Return (X, Y) of the center of cell containing provided text 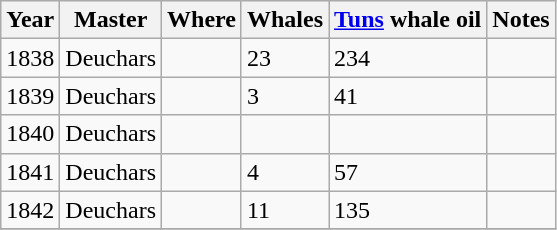
234 (408, 58)
23 (284, 58)
1842 (30, 210)
3 (284, 96)
Notes (521, 20)
1838 (30, 58)
4 (284, 172)
1841 (30, 172)
Year (30, 20)
11 (284, 210)
Whales (284, 20)
57 (408, 172)
1840 (30, 134)
41 (408, 96)
Tuns whale oil (408, 20)
1839 (30, 96)
Master (111, 20)
Where (202, 20)
135 (408, 210)
